Output the [x, y] coordinate of the center of the cell containing the given text.  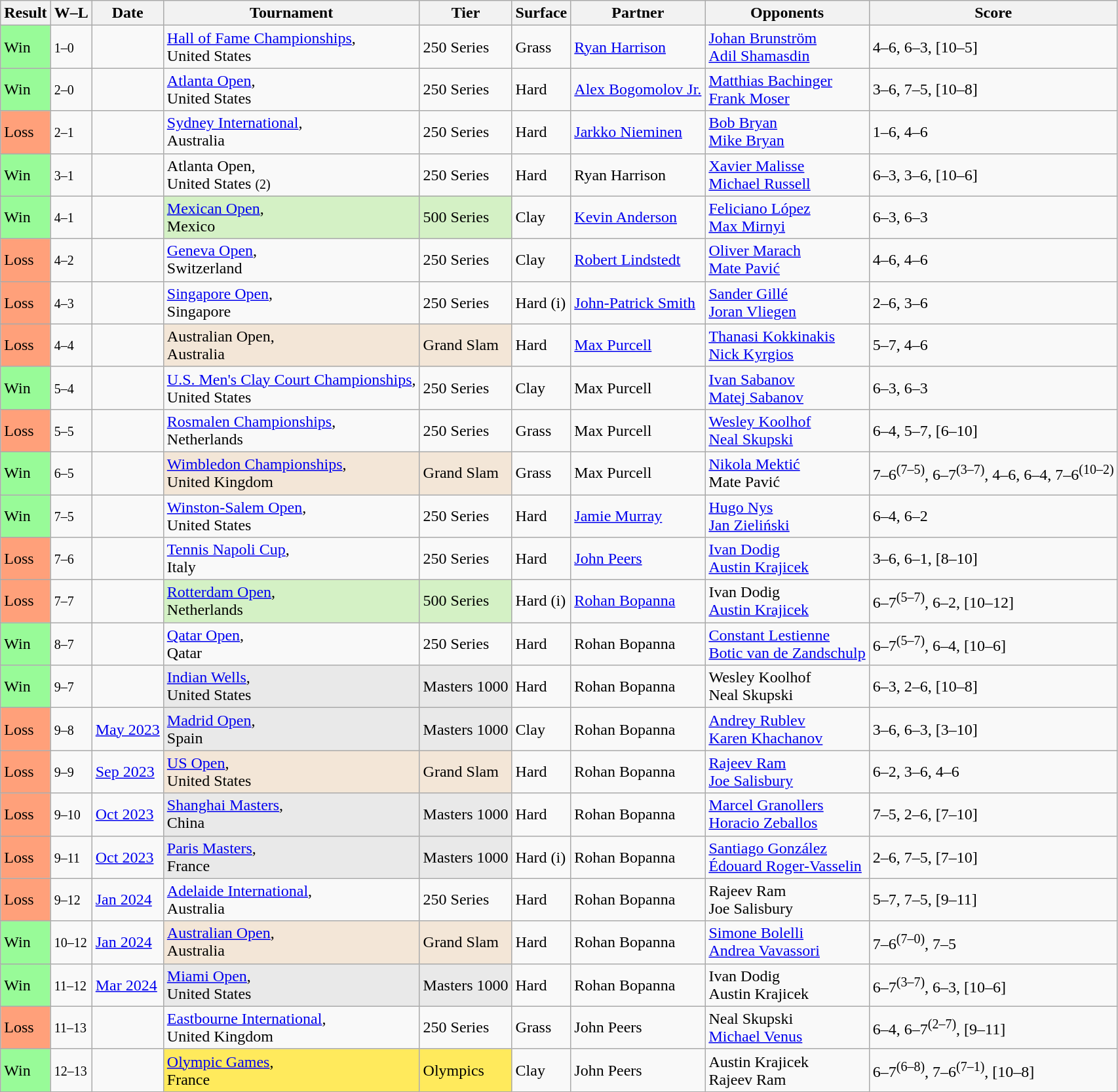
Matthias Bachinger Frank Moser [787, 89]
Miami Open,United States [291, 985]
6–5 [71, 473]
5–4 [71, 388]
3–6, 6–3, [3–10] [993, 729]
12–13 [71, 1070]
Kevin Anderson [638, 218]
4–1 [71, 218]
Sydney International, Australia [291, 132]
Australian Open,Australia [291, 943]
3–6, 6–1, [8–10] [993, 558]
7–6 [71, 558]
4–6, 6–3, [10–5] [993, 47]
6–3, 3–6, [10–6] [993, 174]
Johan Brunström Adil Shamasdin [787, 47]
3–6, 7–5, [10–8] [993, 89]
9–12 [71, 899]
10–12 [71, 943]
Olympic Games,France [291, 1070]
1–0 [71, 47]
Indian Wells, United States [291, 687]
Mar 2024 [127, 985]
6–3, 2–6, [10–8] [993, 687]
W–L [71, 13]
Olympics [465, 1070]
Madrid Open,Spain [291, 729]
Bob Bryan Mike Bryan [787, 132]
Austin Krajicek Rajeev Ram [787, 1070]
1–6, 4–6 [993, 132]
Sep 2023 [127, 772]
6–7(5–7), 6–4, [10–6] [993, 644]
May 2023 [127, 729]
Andrey Rublev Karen Khachanov [787, 729]
Tournament [291, 13]
9–11 [71, 857]
6–7(5–7), 6–2, [10–12] [993, 602]
5–7, 7–5, [9–11] [993, 899]
Date [127, 13]
Hall of Fame Championships, United States [291, 47]
Eastbourne International, United Kingdom [291, 1028]
Tier [465, 13]
Jamie Murray [638, 515]
Wimbledon Championships, United Kingdom [291, 473]
Xavier Malisse Michael Russell [787, 174]
Oliver Marach Mate Pavić [787, 260]
Simone Bolelli Andrea Vavassori [787, 943]
Feliciano López Max Mirnyi [787, 218]
6–4, 5–7, [6–10] [993, 430]
Atlanta Open, United States (2) [291, 174]
5–5 [71, 430]
2–1 [71, 132]
Result [26, 13]
Ivan Sabanov Matej Sabanov [787, 388]
8–7 [71, 644]
Rosmalen Championships, Netherlands [291, 430]
2–6, 7–5, [7–10] [993, 857]
Paris Masters,France [291, 857]
7–5 [71, 515]
Score [993, 13]
9–7 [71, 687]
Rotterdam Open, Netherlands [291, 602]
4–2 [71, 260]
11–13 [71, 1028]
6–4, 6–2 [993, 515]
Singapore Open, Singapore [291, 303]
7–5, 2–6, [7–10] [993, 814]
6–2, 3–6, 4–6 [993, 772]
Shanghai Masters,China [291, 814]
4–4 [71, 345]
9–10 [71, 814]
Robert Lindstedt [638, 260]
Alex Bogomolov Jr. [638, 89]
9–9 [71, 772]
4–6, 4–6 [993, 260]
John-Patrick Smith [638, 303]
Marcel Granollers Horacio Zeballos [787, 814]
Jarkko Nieminen [638, 132]
Santiago González Édouard Roger-Vasselin [787, 857]
2–6, 3–6 [993, 303]
Adelaide International,Australia [291, 899]
4–3 [71, 303]
Partner [638, 13]
Tennis Napoli Cup, Italy [291, 558]
Winston-Salem Open, United States [291, 515]
Nikola Mektić Mate Pavić [787, 473]
Surface [541, 13]
Constant Lestienne Botic van de Zandschulp [787, 644]
6–7(6–8), 7–6(7–1), [10–8] [993, 1070]
U.S. Men's Clay Court Championships, United States [291, 388]
Thanasi Kokkinakis Nick Kyrgios [787, 345]
Geneva Open, Switzerland [291, 260]
6–4, 6–7(2–7), [9–11] [993, 1028]
Qatar Open, Qatar [291, 644]
5–7, 4–6 [993, 345]
Sander Gillé Joran Vliegen [787, 303]
Opponents [787, 13]
7–6(7–0), 7–5 [993, 943]
6–7(3–7), 6–3, [10–6] [993, 985]
7–6(7–5), 6–7(3–7), 4–6, 6–4, 7–6(10–2) [993, 473]
Mexican Open, Mexico [291, 218]
US Open,United States [291, 772]
3–1 [71, 174]
Atlanta Open, United States [291, 89]
Hugo Nys Jan Zieliński [787, 515]
Australian Open, Australia [291, 345]
9–8 [71, 729]
Neal Skupski Michael Venus [787, 1028]
11–12 [71, 985]
2–0 [71, 89]
7–7 [71, 602]
